Capture the cell that displays the provided text and extract its (X, Y) central coordinate. 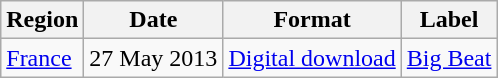
Digital download (312, 58)
Region (42, 20)
Label (449, 20)
27 May 2013 (154, 58)
Date (154, 20)
Format (312, 20)
Big Beat (449, 58)
France (42, 58)
